Return [x, y] of the center of cell containing provided text 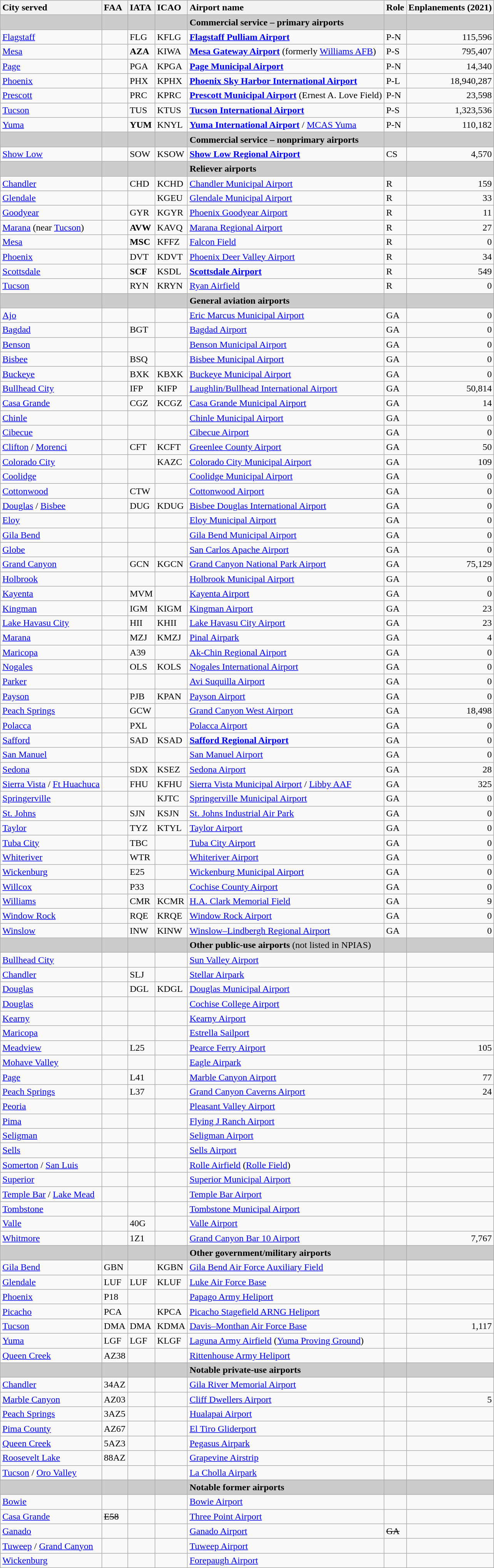
L37 [142, 1092]
BXK [142, 374]
Window Rock Airport [285, 916]
RYN [142, 286]
Tombstone Municipal Airport [285, 1209]
SCF [142, 271]
Superior Municipal Airport [285, 1180]
IATA [142, 8]
Gila Bend Air Force Auxiliary Field [285, 1267]
BGT [142, 330]
Ak-Chin Regional Airport [285, 652]
Ganado Airport [285, 1531]
Goodyear [51, 213]
Kayenta Airport [285, 593]
KPHX [171, 81]
Douglas / Bisbee [51, 506]
Polacca Airport [285, 725]
GYR [142, 213]
Nogales [51, 667]
Casa Grande Municipal Airport [285, 403]
KCHD [171, 184]
Bisbee Municipal Airport [285, 359]
Falcon Field [285, 242]
Holbrook [51, 579]
BSQ [142, 359]
Sells [51, 1150]
AZ67 [115, 1429]
Page Municipal Airport [285, 66]
75,129 [450, 564]
Meadview [51, 1048]
Eagle Airpark [285, 1062]
Seligman [51, 1136]
Coolidge Municipal Airport [285, 476]
Show Low Regional Airport [285, 154]
Flagstaff [51, 37]
50 [450, 447]
FAA [115, 8]
Pinal Airpark [285, 637]
Avi Suquilla Airport [285, 682]
Tucson / Oro Valley [51, 1473]
KIGM [171, 608]
KMZJ [171, 637]
KSJN [171, 813]
Buckeye [51, 374]
Three Point Airport [285, 1516]
1Z1 [142, 1238]
325 [450, 784]
CTW [142, 491]
E58 [115, 1516]
A39 [142, 652]
L41 [142, 1077]
Bisbee [51, 359]
Ganado [51, 1531]
SJN [142, 813]
Glendale Municipal Airport [285, 198]
33 [450, 198]
Ajo [51, 315]
KGCN [171, 564]
14,340 [450, 66]
SOW [142, 154]
Kayenta [51, 593]
KHII [171, 623]
KSOW [171, 154]
H.A. Clark Memorial Field [285, 901]
GBN [115, 1267]
Clifton / Morenci [51, 447]
SAD [142, 740]
Flying J Ranch Airport [285, 1121]
115,596 [450, 37]
Valle [51, 1224]
3AZ5 [115, 1414]
Kearny [51, 1018]
AZA [142, 52]
Kingman [51, 608]
KDMA [171, 1326]
Window Rock [51, 916]
Gila River Memorial Airport [285, 1385]
105 [450, 1048]
KLUF [171, 1282]
Winslow–Lindbergh Regional Airport [285, 931]
795,407 [450, 52]
Marble Canyon Airport [285, 1077]
Peoria [51, 1106]
KRQE [171, 916]
Commercial service – nonprimary airports [285, 139]
Rolle Airfield (Rolle Field) [285, 1165]
KSEZ [171, 769]
Prescott Municipal Airport (Ernest A. Love Field) [285, 95]
18,498 [450, 711]
Pleasant Valley Airport [285, 1106]
Show Low [51, 154]
Marana Regional Airport [285, 227]
KINW [171, 931]
KIWA [171, 52]
CFT [142, 447]
7,767 [450, 1238]
24 [450, 1092]
PJB [142, 696]
Flagstaff Pulliam Airport [285, 37]
TYZ [142, 828]
Other government/military airports [285, 1253]
Douglas Municipal Airport [285, 989]
P33 [142, 886]
88AZ [115, 1458]
Chandler Municipal Airport [285, 184]
1,323,536 [450, 110]
DUG [142, 506]
KNYL [171, 125]
PRC [142, 95]
MVM [142, 593]
KJTC [171, 799]
Holbrook Municipal Airport [285, 579]
Marana [51, 637]
Grand Canyon Bar 10 Airport [285, 1238]
Sierra Vista / Ft Huachuca [51, 784]
18,940,287 [450, 81]
Safford [51, 740]
Notable former airports [285, 1487]
DGL [142, 989]
Temple Bar / Lake Mead [51, 1194]
Tombstone [51, 1209]
KOLS [171, 667]
34 [450, 257]
PCA [115, 1311]
Whiteriver [51, 857]
CMR [142, 901]
5AZ3 [115, 1443]
Tuweep Airport [285, 1546]
San Manuel Airport [285, 755]
Eloy [51, 520]
Colorado City [51, 462]
KPCA [171, 1311]
General aviation airports [285, 301]
Phoenix Deer Valley Airport [285, 257]
P-L [395, 81]
CS [395, 154]
Cottonwood [51, 491]
Temple Bar Airport [285, 1194]
La Cholla Airpark [285, 1473]
Sedona Airport [285, 769]
Estrella Sailport [285, 1033]
Valle Airport [285, 1224]
Roosevelt Lake [51, 1458]
HII [142, 623]
KCMR [171, 901]
Eloy Municipal Airport [285, 520]
159 [450, 184]
Prescott [51, 95]
FLG [142, 37]
Springerville Municipal Airport [285, 799]
Lake Havasu City [51, 623]
Bisbee Douglas International Airport [285, 506]
AZ03 [115, 1399]
TUS [142, 110]
Coolidge [51, 476]
Bagdad [51, 330]
Seligman Airport [285, 1136]
27 [450, 227]
Polacca [51, 725]
Parker [51, 682]
4,570 [450, 154]
Hualapai Airport [285, 1414]
DVT [142, 257]
Lake Havasu City Airport [285, 623]
Marble Canyon [51, 1399]
Laughlin/Bullhead International Airport [285, 388]
28 [450, 769]
Willcox [51, 886]
KAVQ [171, 227]
9 [450, 901]
Luke Air Force Base [285, 1282]
PGA [142, 66]
AVW [142, 227]
Mesa Gateway Airport (formerly Williams AFB) [285, 52]
Wickenburg Municipal Airport [285, 872]
Pearce Ferry Airport [285, 1048]
St. Johns Industrial Air Park [285, 813]
KDUG [171, 506]
Sells Airport [285, 1150]
San Manuel [51, 755]
Mohave Valley [51, 1062]
Payson Airport [285, 696]
Picacho [51, 1311]
Laguna Army Airfield (Yuma Proving Ground) [285, 1341]
Sedona [51, 769]
1,117 [450, 1326]
Safford Regional Airport [285, 740]
City served [51, 8]
5 [450, 1399]
Marana (near Tucson) [51, 227]
Cibecue Airport [285, 433]
St. Johns [51, 813]
KPGA [171, 66]
Kingman Airport [285, 608]
L25 [142, 1048]
Grand Canyon West Airport [285, 711]
Grand Canyon National Park Airport [285, 564]
Whitmore [51, 1238]
Tuweep / Grand Canyon [51, 1546]
KCFT [171, 447]
SDX [142, 769]
Tucson International Airport [285, 110]
Ryan Airfield [285, 286]
Pegasus Airpark [285, 1443]
KFFZ [171, 242]
KFLG [171, 37]
Globe [51, 550]
PHX [142, 81]
CHD [142, 184]
50,814 [450, 388]
Commercial service – primary airports [285, 22]
Role [395, 8]
Payson [51, 696]
Taylor Airport [285, 828]
Whiteriver Airport [285, 857]
ICAO [171, 8]
Enplanements (2021) [450, 8]
Gila Bend Municipal Airport [285, 535]
Davis–Monthan Air Force Base [285, 1326]
KDVT [171, 257]
Bowie Airport [285, 1502]
Williams [51, 901]
E25 [142, 872]
IFP [142, 388]
Somerton / San Luis [51, 1165]
110,182 [450, 125]
KAZC [171, 462]
Scottsdale [51, 271]
Airport name [285, 8]
Yuma International Airport / MCAS Yuma [285, 125]
Picacho Stagefield ARNG Heliport [285, 1311]
GCW [142, 711]
Other public-use airports (not listed in NPIAS) [285, 945]
Bagdad Airport [285, 330]
Stellar Airpark [285, 975]
INW [142, 931]
KGBN [171, 1267]
Benson [51, 344]
KFHU [171, 784]
FHU [142, 784]
KSDL [171, 271]
Cottonwood Airport [285, 491]
Chinle Municipal Airport [285, 418]
Colorado City Municipal Airport [285, 462]
TBC [142, 843]
IGM [142, 608]
Superior [51, 1180]
Tuba City [51, 843]
WTR [142, 857]
Winslow [51, 931]
San Carlos Apache Airport [285, 550]
P18 [115, 1297]
KSAD [171, 740]
Nogales International Airport [285, 667]
549 [450, 271]
Grand Canyon Caverns Airport [285, 1092]
Cochise County Airport [285, 886]
El Tiro Gliderport [285, 1429]
40G [142, 1224]
KGYR [171, 213]
11 [450, 213]
Pima County [51, 1429]
KCGZ [171, 403]
34AZ [115, 1385]
Cochise College Airport [285, 1004]
Chinle [51, 418]
Scottsdale Airport [285, 271]
Grand Canyon [51, 564]
Benson Municipal Airport [285, 344]
RQE [142, 916]
Kearny Airport [285, 1018]
KLGF [171, 1341]
77 [450, 1077]
PXL [142, 725]
Forepaugh Airport [285, 1560]
KTYL [171, 828]
KDGL [171, 989]
Bowie [51, 1502]
Notable private-use airports [285, 1370]
KTUS [171, 110]
Eric Marcus Municipal Airport [285, 315]
Buckeye Municipal Airport [285, 374]
AZ38 [115, 1355]
Rittenhouse Army Heliport [285, 1355]
Pima [51, 1121]
SLJ [142, 975]
OLS [142, 667]
109 [450, 462]
Taylor [51, 828]
KRYN [171, 286]
Papago Army Heliport [285, 1297]
Greenlee County Airport [285, 447]
YUM [142, 125]
Reliever airports [285, 169]
23,598 [450, 95]
KGEU [171, 198]
Sierra Vista Municipal Airport / Libby AAF [285, 784]
KIFP [171, 388]
KPAN [171, 696]
GCN [142, 564]
Springerville [51, 799]
KPRC [171, 95]
KBXK [171, 374]
MSC [142, 242]
Cibecue [51, 433]
Tuba City Airport [285, 843]
Sun Valley Airport [285, 960]
Cliff Dwellers Airport [285, 1399]
MZJ [142, 637]
Grapevine Airstrip [285, 1458]
Phoenix Goodyear Airport [285, 213]
Phoenix Sky Harbor International Airport [285, 81]
4 [450, 637]
CGZ [142, 403]
14 [450, 403]
